From the cell containing the given text, extract its center point as [X, Y] coordinate. 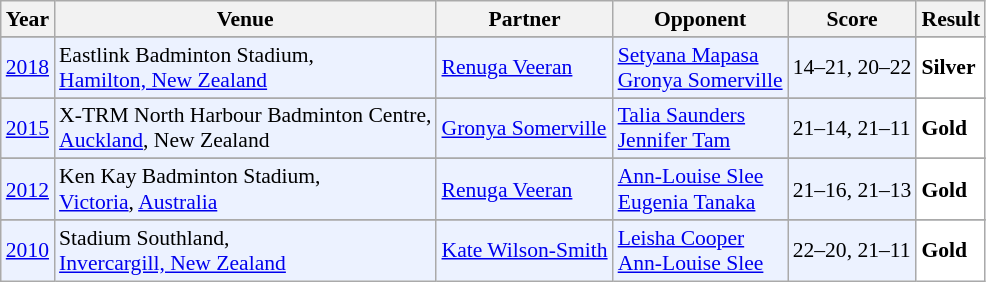
Eastlink Badminton Stadium,Hamilton, New Zealand [245, 68]
Opponent [700, 19]
2010 [28, 250]
Year [28, 19]
Stadium Southland, Invercargill, New Zealand [245, 250]
Partner [524, 19]
21–14, 21–11 [852, 128]
Ken Kay Badminton Stadium, Victoria, Australia [245, 190]
2012 [28, 190]
22–20, 21–11 [852, 250]
Setyana Mapasa Gronya Somerville [700, 68]
Ann-Louise Slee Eugenia Tanaka [700, 190]
X-TRM North Harbour Badminton Centre,Auckland, New Zealand [245, 128]
Venue [245, 19]
Talia Saunders Jennifer Tam [700, 128]
14–21, 20–22 [852, 68]
Score [852, 19]
Silver [950, 68]
2018 [28, 68]
2015 [28, 128]
Result [950, 19]
Gronya Somerville [524, 128]
21–16, 21–13 [852, 190]
Kate Wilson-Smith [524, 250]
Leisha Cooper Ann-Louise Slee [700, 250]
